Find where the given text appears and provide that cell's center as [x, y] coordinate. 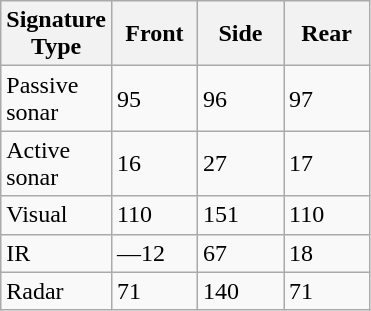
67 [240, 253]
Front [154, 34]
Active sonar [56, 164]
Passive sonar [56, 98]
—12 [154, 253]
Signature Type [56, 34]
Side [240, 34]
Rear [327, 34]
17 [327, 164]
95 [154, 98]
27 [240, 164]
IR [56, 253]
140 [240, 291]
16 [154, 164]
Radar [56, 291]
151 [240, 215]
18 [327, 253]
96 [240, 98]
Visual [56, 215]
97 [327, 98]
